Provide the (X, Y) coordinate of the cell's center where the given text is located.  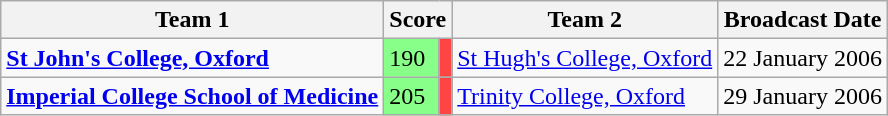
205 (412, 96)
Score (418, 20)
Team 1 (192, 20)
29 January 2006 (803, 96)
22 January 2006 (803, 58)
St Hugh's College, Oxford (585, 58)
Trinity College, Oxford (585, 96)
Broadcast Date (803, 20)
St John's College, Oxford (192, 58)
190 (412, 58)
Team 2 (585, 20)
Imperial College School of Medicine (192, 96)
